Locate the cell with the specified text and output its [x, y] center coordinate. 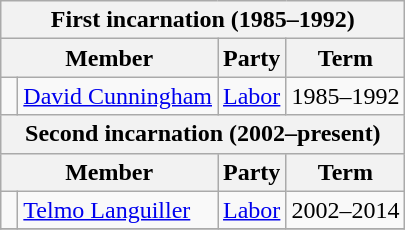
First incarnation (1985–1992) [203, 20]
1985–1992 [346, 96]
2002–2014 [346, 210]
Telmo Languiller [118, 210]
David Cunningham [118, 96]
Second incarnation (2002–present) [203, 134]
